Search for the cell housing the specified text and yield its [X, Y] center coordinate. 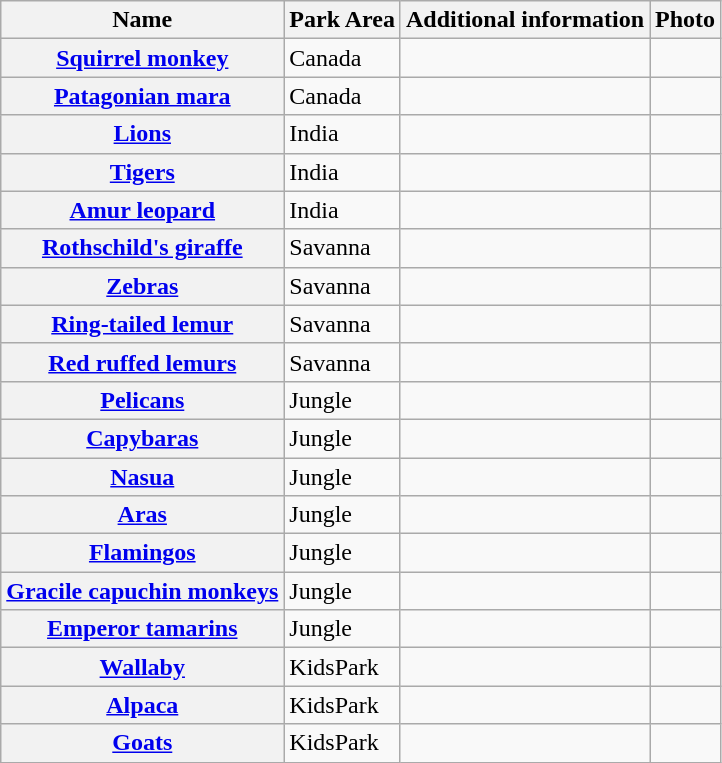
Ring-tailed lemur [142, 324]
Aras [142, 515]
Alpaca [142, 705]
Tigers [142, 172]
Zebras [142, 286]
Additional information [524, 20]
Photo [686, 20]
Park Area [342, 20]
Nasua [142, 477]
Lions [142, 134]
Red ruffed lemurs [142, 362]
Gracile capuchin monkeys [142, 591]
Capybaras [142, 438]
Squirrel monkey [142, 58]
Pelicans [142, 400]
Wallaby [142, 667]
Goats [142, 743]
Emperor tamarins [142, 629]
Patagonian mara [142, 96]
Flamingos [142, 553]
Amur leopard [142, 210]
Rothschild's giraffe [142, 248]
Name [142, 20]
